Extract the (x, y) coordinate from the center of the cell holding the provided text.  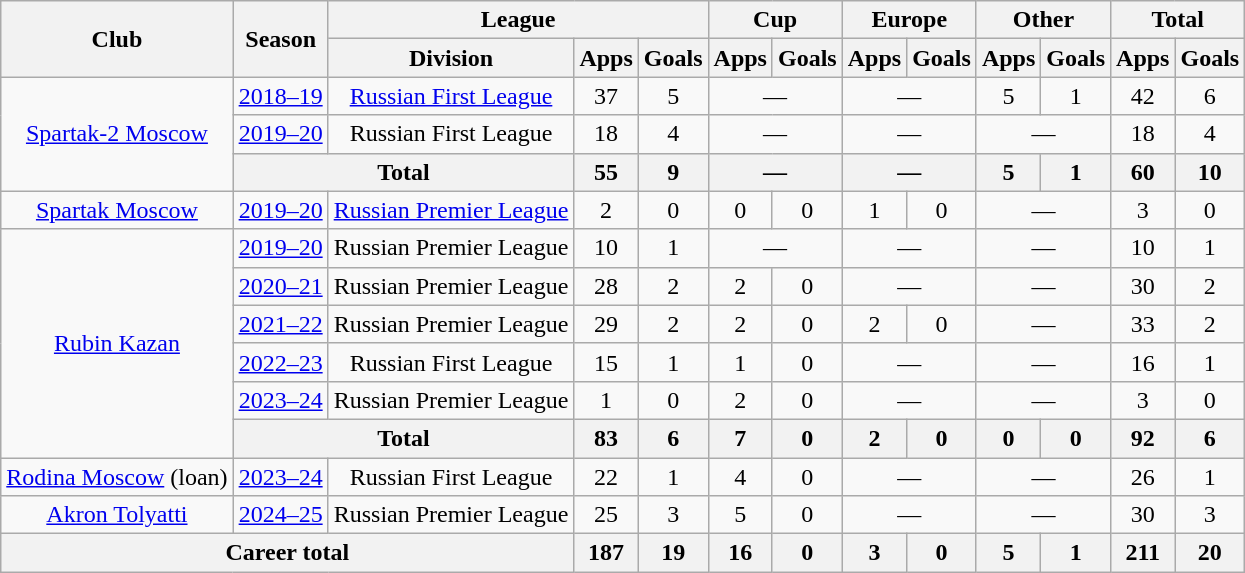
Spartak Moscow (117, 210)
League (518, 20)
Club (117, 39)
Rubin Kazan (117, 343)
22 (606, 477)
Other (1043, 20)
55 (606, 172)
26 (1143, 477)
2024–25 (280, 515)
Cup (775, 20)
2021–22 (280, 324)
60 (1143, 172)
29 (606, 324)
Division (451, 58)
28 (606, 286)
9 (673, 172)
Season (280, 39)
Spartak-2 Moscow (117, 134)
33 (1143, 324)
Rodina Moscow (loan) (117, 477)
187 (606, 553)
20 (1210, 553)
25 (606, 515)
2022–23 (280, 362)
Europe (909, 20)
Akron Tolyatti (117, 515)
42 (1143, 96)
83 (606, 438)
92 (1143, 438)
2018–19 (280, 96)
2020–21 (280, 286)
15 (606, 362)
37 (606, 96)
19 (673, 553)
211 (1143, 553)
Career total (288, 553)
7 (740, 438)
